Extract the [X, Y] coordinate from the center of the cell holding the provided text.  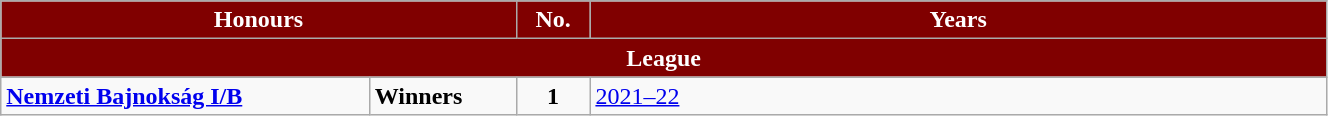
Nemzeti Bajnokság I/B [185, 96]
League [664, 58]
No. [553, 20]
Honours [259, 20]
1 [553, 96]
Years [958, 20]
2021–22 [958, 96]
Winners [442, 96]
